Output the [x, y] coordinate of the center of the cell containing the given text.  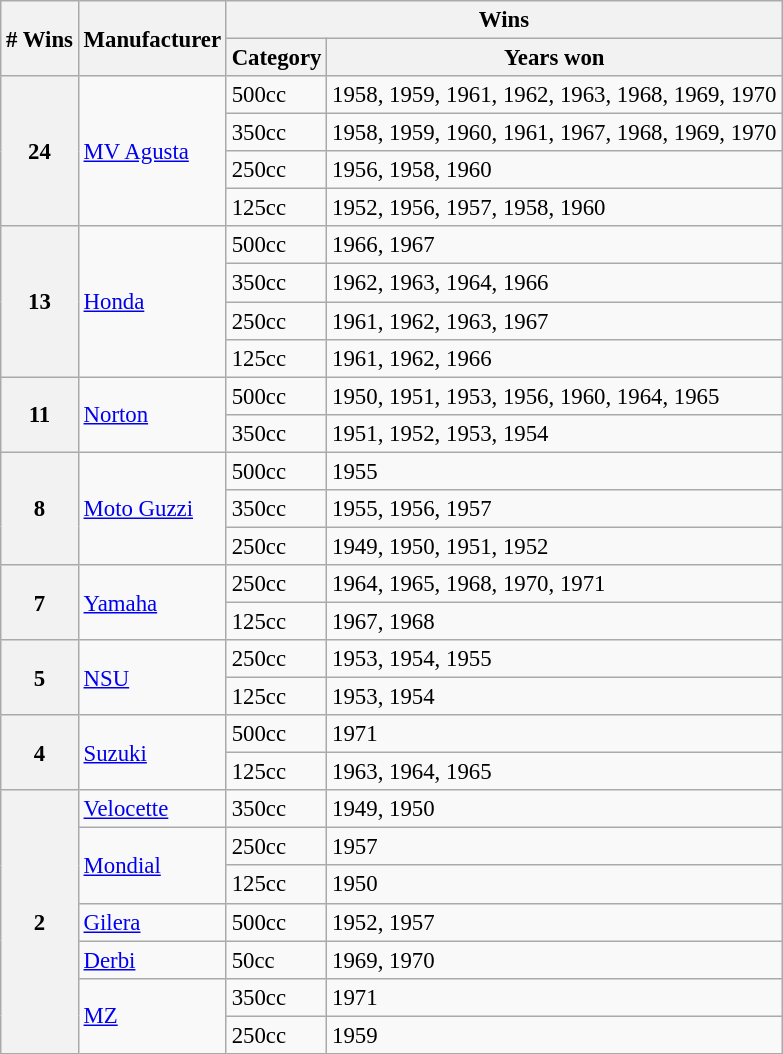
Manufacturer [152, 38]
Category [276, 58]
1969, 1970 [554, 960]
1953, 1954, 1955 [554, 659]
Norton [152, 414]
4 [40, 752]
1956, 1958, 1960 [554, 170]
1955 [554, 471]
1950 [554, 885]
5 [40, 678]
Suzuki [152, 752]
1950, 1951, 1953, 1956, 1960, 1964, 1965 [554, 396]
Yamaha [152, 602]
Moto Guzzi [152, 508]
# Wins [40, 38]
1959 [554, 1035]
Honda [152, 301]
1949, 1950 [554, 809]
1958, 1959, 1961, 1962, 1963, 1968, 1969, 1970 [554, 95]
11 [40, 414]
8 [40, 508]
24 [40, 151]
Velocette [152, 809]
1962, 1963, 1964, 1966 [554, 283]
MV Agusta [152, 151]
13 [40, 301]
1952, 1956, 1957, 1958, 1960 [554, 208]
1961, 1962, 1963, 1967 [554, 321]
Gilera [152, 922]
1953, 1954 [554, 697]
MZ [152, 1016]
2 [40, 922]
1967, 1968 [554, 621]
1964, 1965, 1968, 1970, 1971 [554, 584]
1951, 1952, 1953, 1954 [554, 433]
1957 [554, 847]
Years won [554, 58]
Wins [504, 20]
1955, 1956, 1957 [554, 509]
Mondial [152, 866]
7 [40, 602]
1958, 1959, 1960, 1961, 1967, 1968, 1969, 1970 [554, 133]
1961, 1962, 1966 [554, 358]
Derbi [152, 960]
NSU [152, 678]
1963, 1964, 1965 [554, 772]
1949, 1950, 1951, 1952 [554, 546]
1952, 1957 [554, 922]
50cc [276, 960]
1966, 1967 [554, 245]
